Identify which cell holds the provided text, then report its (x, y) central coordinate. 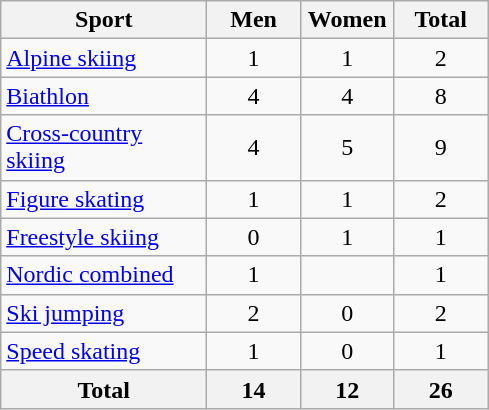
Freestyle skiing (104, 237)
26 (441, 389)
Sport (104, 20)
Cross-country skiing (104, 148)
Figure skating (104, 199)
Ski jumping (104, 313)
Biathlon (104, 96)
Speed skating (104, 351)
Men (254, 20)
8 (441, 96)
9 (441, 148)
Women (347, 20)
Nordic combined (104, 275)
14 (254, 389)
5 (347, 148)
12 (347, 389)
Alpine skiing (104, 58)
